Provide the (x, y) coordinate of the cell's center where the given text is located.  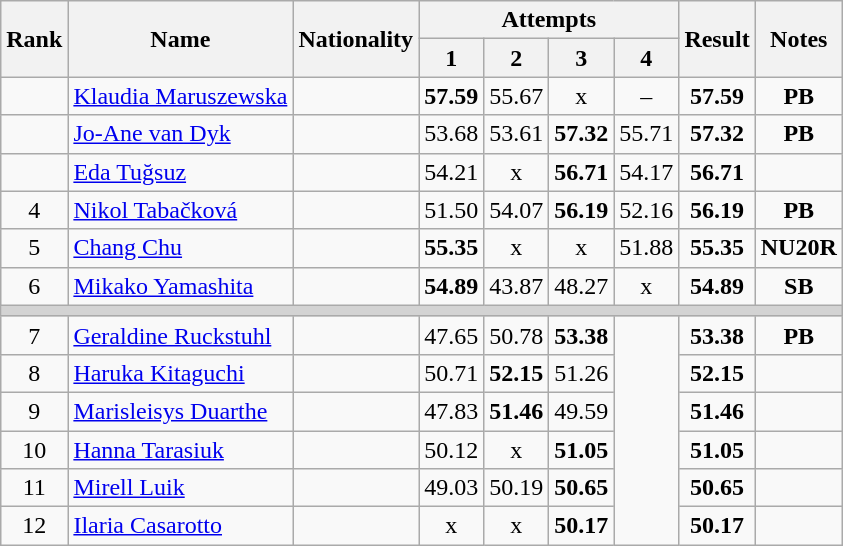
50.12 (452, 449)
SB (798, 286)
54.07 (516, 210)
Jo-Ane van Dyk (180, 134)
Klaudia Maruszewska (180, 96)
54.21 (452, 172)
Haruka Kitaguchi (180, 373)
– (646, 96)
Marisleisys Duarthe (180, 411)
8 (34, 373)
12 (34, 526)
49.59 (582, 411)
53.68 (452, 134)
43.87 (516, 286)
Nikol Tabačková (180, 210)
51.50 (452, 210)
7 (34, 335)
Chang Chu (180, 248)
47.65 (452, 335)
50.78 (516, 335)
5 (34, 248)
49.03 (452, 488)
50.19 (516, 488)
Nationality (356, 39)
52.16 (646, 210)
Geraldine Ruckstuhl (180, 335)
1 (452, 58)
Name (180, 39)
Attempts (549, 20)
48.27 (582, 286)
Mirell Luik (180, 488)
6 (34, 286)
Result (717, 39)
11 (34, 488)
3 (582, 58)
51.88 (646, 248)
55.71 (646, 134)
Hanna Tarasiuk (180, 449)
Eda Tuğsuz (180, 172)
10 (34, 449)
Ilaria Casarotto (180, 526)
Mikako Yamashita (180, 286)
Notes (798, 39)
47.83 (452, 411)
51.26 (582, 373)
53.61 (516, 134)
NU20R (798, 248)
50.71 (452, 373)
54.17 (646, 172)
2 (516, 58)
Rank (34, 39)
55.67 (516, 96)
9 (34, 411)
